Determine the [X, Y] coordinate at the center of the cell enclosing the given text.  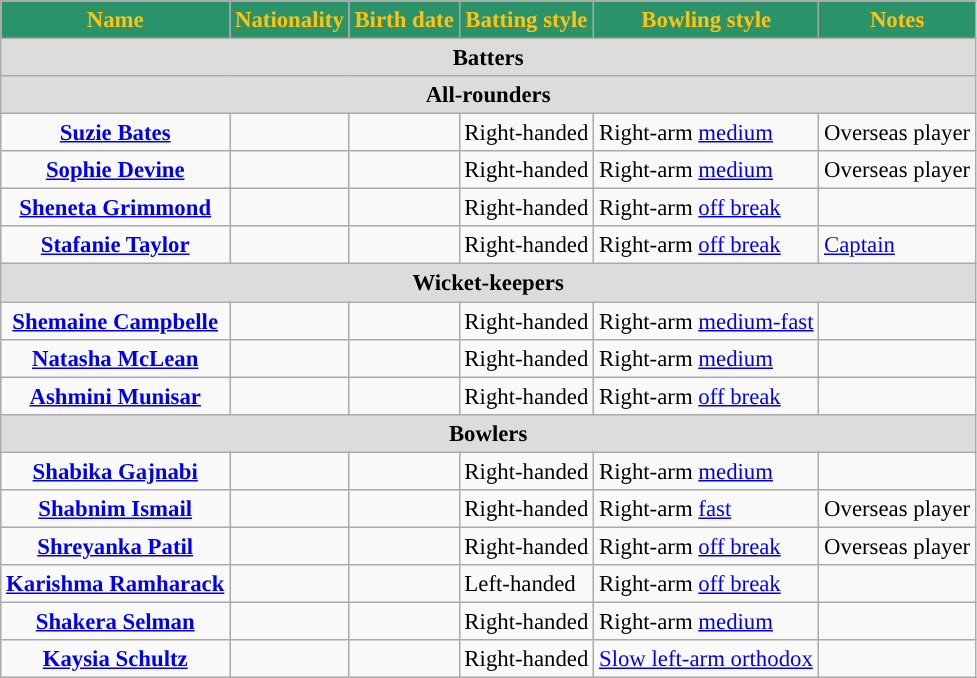
Shemaine Campbelle [116, 321]
All-rounders [488, 95]
Shabika Gajnabi [116, 471]
Slow left-arm orthodox [706, 659]
Birth date [404, 20]
Right-arm medium-fast [706, 321]
Natasha McLean [116, 358]
Bowling style [706, 20]
Sophie Devine [116, 170]
Nationality [290, 20]
Notes [898, 20]
Left-handed [526, 584]
Shreyanka Patil [116, 546]
Right-arm fast [706, 509]
Shakera Selman [116, 621]
Shabnim Ismail [116, 509]
Captain [898, 245]
Wicket-keepers [488, 283]
Bowlers [488, 433]
Batters [488, 58]
Stafanie Taylor [116, 245]
Kaysia Schultz [116, 659]
Suzie Bates [116, 133]
Name [116, 20]
Batting style [526, 20]
Ashmini Munisar [116, 396]
Sheneta Grimmond [116, 208]
Karishma Ramharack [116, 584]
